Output the (x, y) coordinate of the center of the cell containing the given text.  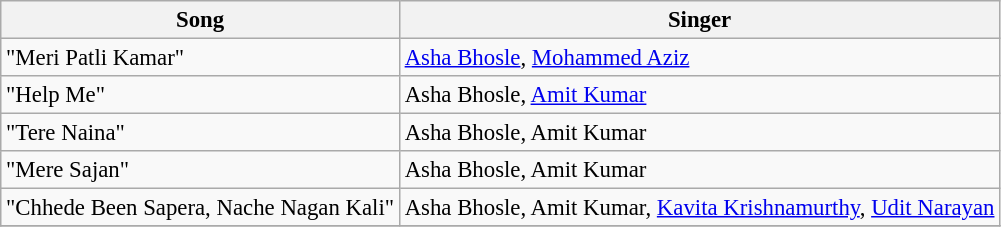
"Tere Naina" (200, 133)
"Help Me" (200, 95)
Singer (699, 20)
"Mere Sajan" (200, 170)
Asha Bhosle, Amit Kumar, Kavita Krishnamurthy, Udit Narayan (699, 208)
Asha Bhosle, Mohammed Aziz (699, 58)
Song (200, 20)
"Meri Patli Kamar" (200, 58)
"Chhede Been Sapera, Nache Nagan Kali" (200, 208)
